Locate the cell with the specified text and output its [X, Y] center coordinate. 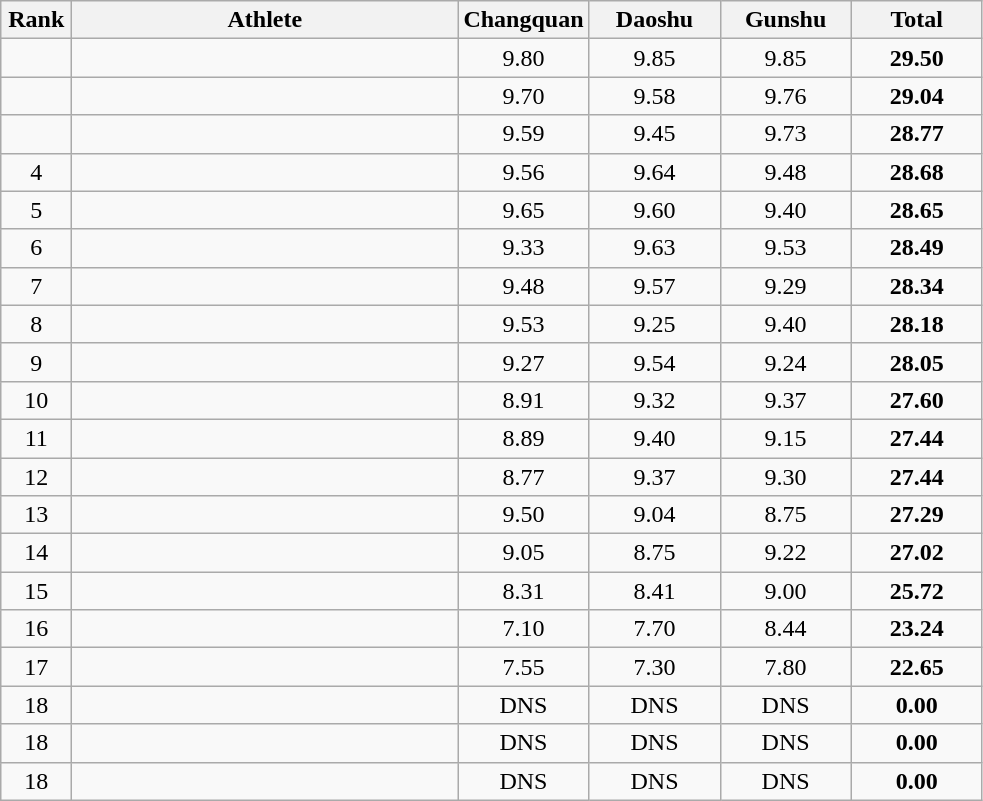
Athlete [265, 20]
28.49 [916, 248]
28.77 [916, 134]
9.24 [786, 362]
4 [36, 172]
9.54 [654, 362]
9.57 [654, 286]
9.58 [654, 96]
11 [36, 438]
9.64 [654, 172]
9.15 [786, 438]
6 [36, 248]
9.80 [524, 58]
10 [36, 400]
7.10 [524, 629]
8 [36, 324]
16 [36, 629]
Rank [36, 20]
29.04 [916, 96]
7.55 [524, 667]
27.29 [916, 515]
9 [36, 362]
9.63 [654, 248]
25.72 [916, 591]
12 [36, 477]
Daoshu [654, 20]
8.44 [786, 629]
28.18 [916, 324]
9.33 [524, 248]
13 [36, 515]
15 [36, 591]
28.34 [916, 286]
28.05 [916, 362]
9.32 [654, 400]
9.76 [786, 96]
28.68 [916, 172]
9.59 [524, 134]
9.00 [786, 591]
5 [36, 210]
9.70 [524, 96]
9.05 [524, 553]
9.29 [786, 286]
9.73 [786, 134]
27.02 [916, 553]
7.80 [786, 667]
17 [36, 667]
23.24 [916, 629]
9.60 [654, 210]
8.41 [654, 591]
7.70 [654, 629]
9.30 [786, 477]
Gunshu [786, 20]
22.65 [916, 667]
8.89 [524, 438]
9.56 [524, 172]
Changquan [524, 20]
8.77 [524, 477]
9.27 [524, 362]
9.65 [524, 210]
Total [916, 20]
8.91 [524, 400]
29.50 [916, 58]
9.25 [654, 324]
7 [36, 286]
8.31 [524, 591]
9.04 [654, 515]
28.65 [916, 210]
9.22 [786, 553]
9.50 [524, 515]
14 [36, 553]
7.30 [654, 667]
27.60 [916, 400]
9.45 [654, 134]
